Output the [X, Y] coordinate of the center of the cell containing the given text.  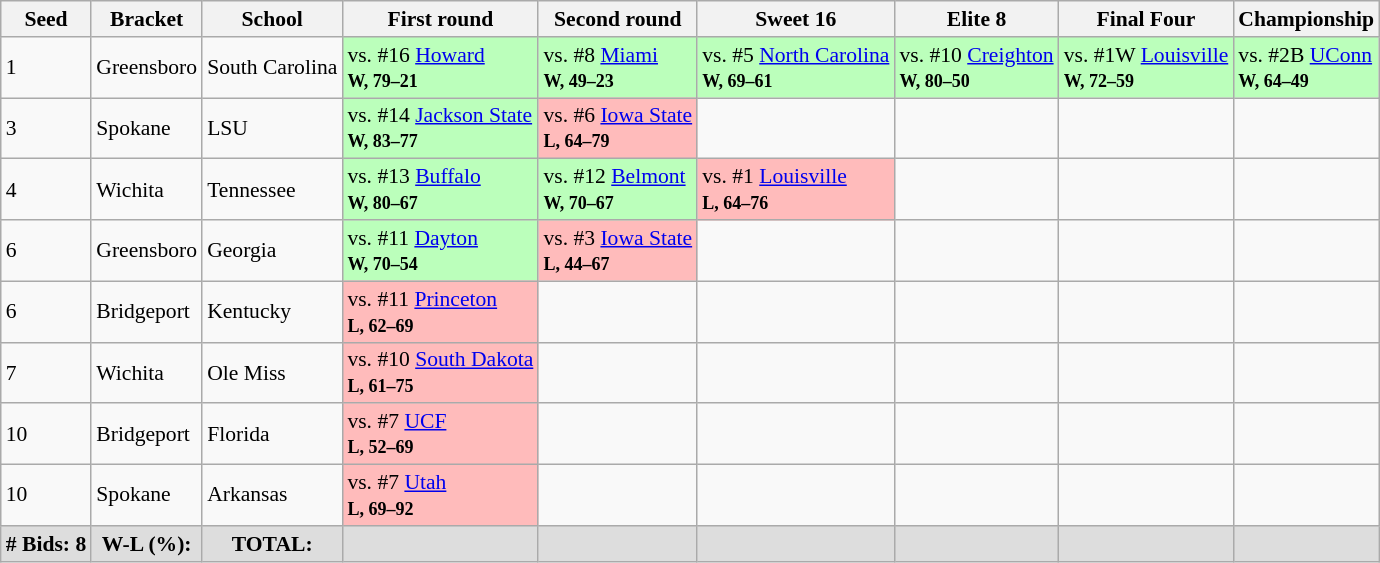
vs. #2B UConnW, 64–49 [1306, 68]
Championship [1306, 19]
South Carolina [272, 68]
1 [46, 68]
vs. #7 UCFL, 52–69 [440, 434]
vs. #3 Iowa StateL, 44–67 [618, 250]
7 [46, 372]
vs. #12 BelmontW, 70–67 [618, 190]
Bracket [146, 19]
Ole Miss [272, 372]
vs. #14 Jackson StateW, 83–77 [440, 128]
vs. #10 South DakotaL, 61–75 [440, 372]
vs. #6 Iowa StateL, 64–79 [618, 128]
vs. #8 MiamiW, 49–23 [618, 68]
School [272, 19]
Sweet 16 [796, 19]
vs. #16 HowardW, 79–21 [440, 68]
vs. #13 BuffaloW, 80–67 [440, 190]
vs. #11 DaytonW, 70–54 [440, 250]
Kentucky [272, 312]
TOTAL: [272, 544]
3 [46, 128]
Seed [46, 19]
Second round [618, 19]
vs. #5 North CarolinaW, 69–61 [796, 68]
Final Four [1146, 19]
vs. #10 CreightonW, 80–50 [976, 68]
vs. #7 UtahL, 69–92 [440, 496]
4 [46, 190]
Georgia [272, 250]
Tennessee [272, 190]
vs. #1W LouisvilleW, 72–59 [1146, 68]
First round [440, 19]
Arkansas [272, 496]
LSU [272, 128]
Florida [272, 434]
Elite 8 [976, 19]
vs. #11 PrincetonL, 62–69 [440, 312]
vs. #1 LouisvilleL, 64–76 [796, 190]
# Bids: 8 [46, 544]
W-L (%): [146, 544]
